Return the (x, y) coordinate for the center point of the cell that contains the specified text.  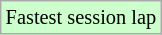
Fastest session lap (81, 17)
